Capture the cell that displays the provided text and extract its [x, y] central coordinate. 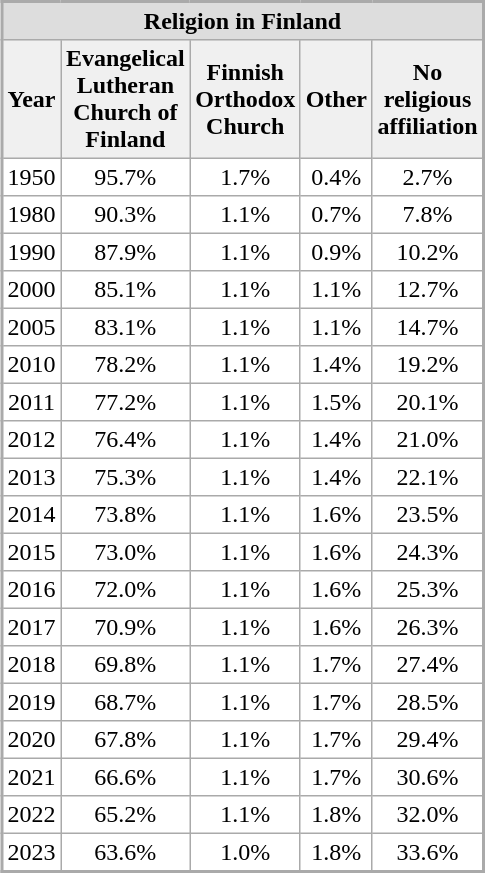
0.4% [336, 177]
69.8% [126, 665]
Finnish Orthodox Church [246, 99]
87.9% [126, 252]
23.5% [428, 515]
1990 [32, 252]
2013 [32, 477]
66.6% [126, 777]
20.1% [428, 402]
95.7% [126, 177]
Religion in Finland [243, 21]
2010 [32, 365]
72.0% [126, 590]
14.7% [428, 327]
77.2% [126, 402]
75.3% [126, 477]
12.7% [428, 290]
1950 [32, 177]
2005 [32, 327]
73.8% [126, 515]
2014 [32, 515]
2019 [32, 702]
24.3% [428, 552]
70.9% [126, 627]
2016 [32, 590]
2.7% [428, 177]
65.2% [126, 815]
27.4% [428, 665]
Year [32, 99]
26.3% [428, 627]
2021 [32, 777]
76.4% [126, 440]
0.7% [336, 215]
78.2% [126, 365]
68.7% [126, 702]
10.2% [428, 252]
2017 [32, 627]
2015 [32, 552]
1.5% [336, 402]
63.6% [126, 852]
1.0% [246, 852]
2012 [32, 440]
32.0% [428, 815]
28.5% [428, 702]
25.3% [428, 590]
1980 [32, 215]
2020 [32, 740]
No religious affiliation [428, 99]
22.1% [428, 477]
2018 [32, 665]
67.8% [126, 740]
83.1% [126, 327]
2011 [32, 402]
21.0% [428, 440]
2023 [32, 852]
19.2% [428, 365]
2000 [32, 290]
2022 [32, 815]
0.9% [336, 252]
73.0% [126, 552]
7.8% [428, 215]
85.1% [126, 290]
30.6% [428, 777]
90.3% [126, 215]
Evangelical Lutheran Church of Finland [126, 99]
29.4% [428, 740]
33.6% [428, 852]
Other [336, 99]
